Locate the cell with the specified text and output its [x, y] center coordinate. 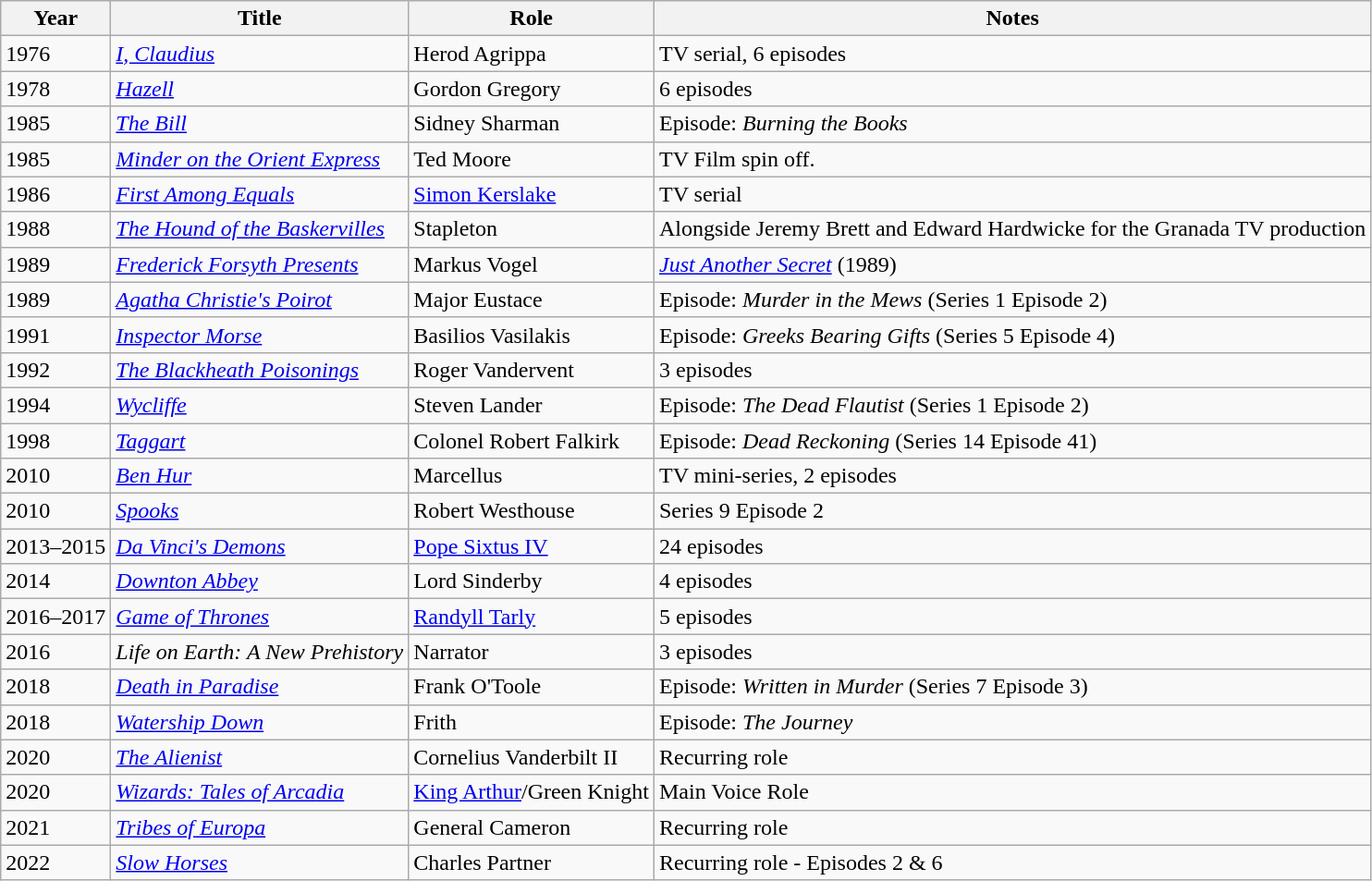
Marcellus [532, 476]
Just Another Secret (1989) [1011, 264]
Episode: Burning the Books [1011, 124]
TV serial [1011, 194]
1998 [55, 441]
Gordon Gregory [532, 89]
Narrator [532, 652]
2013–2015 [55, 546]
Basilios Vasilakis [532, 335]
Tribes of Europa [260, 827]
Episode: Dead Reckoning (Series 14 Episode 41) [1011, 441]
I, Claudius [260, 54]
Episode: The Journey [1011, 722]
Stapleton [532, 229]
First Among Equals [260, 194]
Frank O'Toole [532, 687]
The Blackheath Poisonings [260, 370]
Frederick Forsyth Presents [260, 264]
Ted Moore [532, 159]
Inspector Morse [260, 335]
The Hound of the Baskervilles [260, 229]
1994 [55, 405]
2021 [55, 827]
Hazell [260, 89]
General Cameron [532, 827]
The Bill [260, 124]
Lord Sinderby [532, 581]
TV mini-series, 2 episodes [1011, 476]
5 episodes [1011, 617]
1992 [55, 370]
Life on Earth: A New Prehistory [260, 652]
Episode: Greeks Bearing Gifts (Series 5 Episode 4) [1011, 335]
Year [55, 18]
Downton Abbey [260, 581]
Death in Paradise [260, 687]
Major Eustace [532, 300]
2014 [55, 581]
Simon Kerslake [532, 194]
Episode: Written in Murder (Series 7 Episode 3) [1011, 687]
1976 [55, 54]
Episode: The Dead Flautist (Series 1 Episode 2) [1011, 405]
Spooks [260, 511]
Slow Horses [260, 863]
Ben Hur [260, 476]
Frith [532, 722]
6 episodes [1011, 89]
Title [260, 18]
2022 [55, 863]
Da Vinci's Demons [260, 546]
2016–2017 [55, 617]
Main Voice Role [1011, 792]
Robert Westhouse [532, 511]
TV serial, 6 episodes [1011, 54]
King Arthur/Green Knight [532, 792]
Markus Vogel [532, 264]
Wizards: Tales of Arcadia [260, 792]
1986 [55, 194]
1988 [55, 229]
2016 [55, 652]
Minder on the Orient Express [260, 159]
Episode: Murder in the Mews (Series 1 Episode 2) [1011, 300]
Role [532, 18]
Game of Thrones [260, 617]
Roger Vandervent [532, 370]
Taggart [260, 441]
1991 [55, 335]
Pope Sixtus IV [532, 546]
Wycliffe [260, 405]
4 episodes [1011, 581]
1978 [55, 89]
Watership Down [260, 722]
Charles Partner [532, 863]
Sidney Sharman [532, 124]
Series 9 Episode 2 [1011, 511]
Recurring role - Episodes 2 & 6 [1011, 863]
Alongside Jeremy Brett and Edward Hardwicke for the Granada TV production [1011, 229]
The Alienist [260, 757]
Agatha Christie's Poirot [260, 300]
Steven Lander [532, 405]
Herod Agrippa [532, 54]
Colonel Robert Falkirk [532, 441]
Cornelius Vanderbilt II [532, 757]
24 episodes [1011, 546]
TV Film spin off. [1011, 159]
Randyll Tarly [532, 617]
Notes [1011, 18]
